Return the (x, y) coordinate for the center point of the cell that contains the specified text.  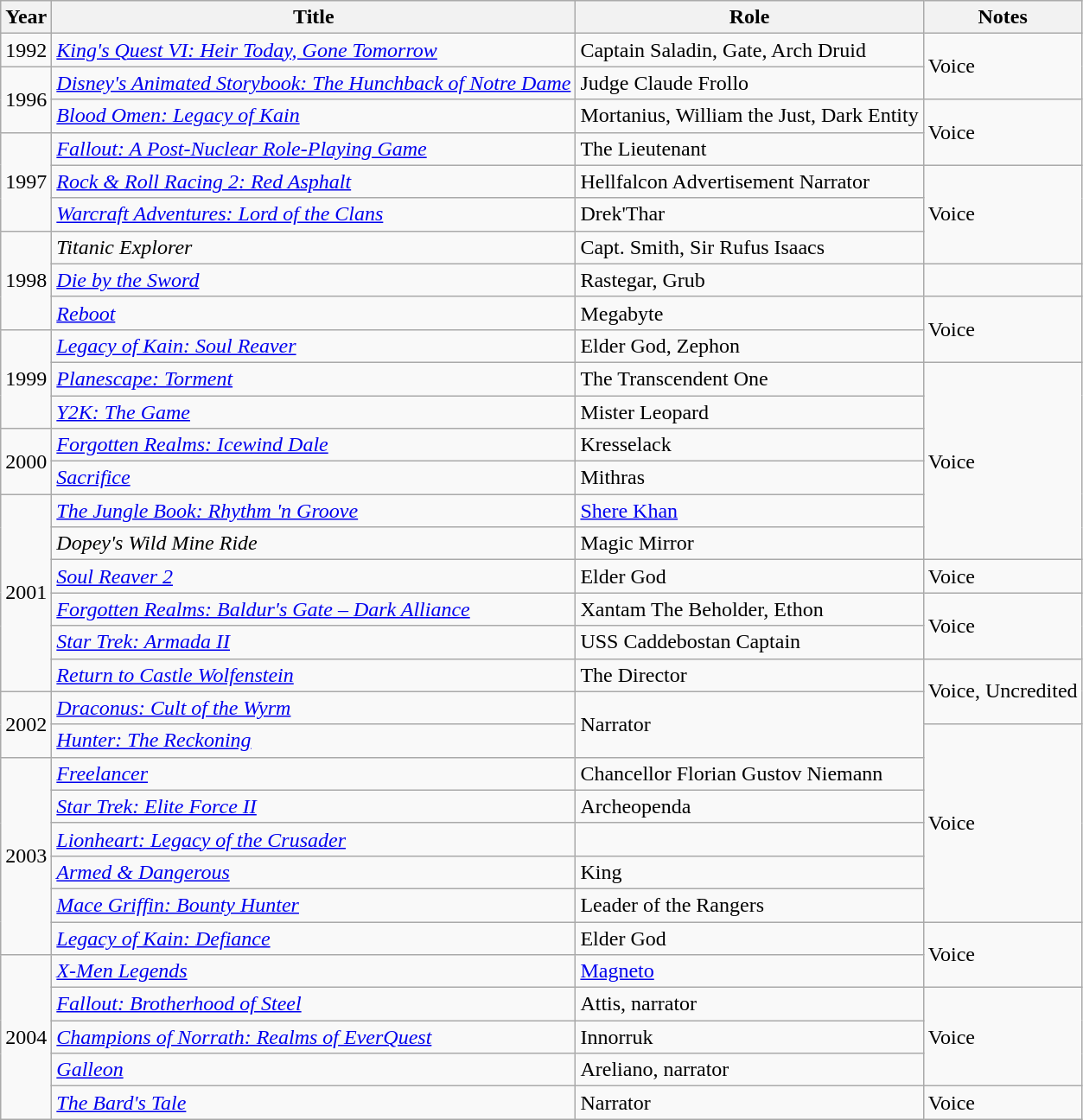
The Director (749, 675)
X-Men Legends (314, 971)
Return to Castle Wolfenstein (314, 675)
Notes (1003, 17)
Captain Saladin, Gate, Arch Druid (749, 50)
Capt. Smith, Sir Rufus Isaacs (749, 247)
Galleon (314, 1070)
Title (314, 17)
Die by the Sword (314, 280)
Mithras (749, 478)
Sacrifice (314, 478)
Voice, Uncredited (1003, 691)
Shere Khan (749, 511)
Mister Leopard (749, 412)
Planescape: Torment (314, 379)
Xantam The Beholder, Ethon (749, 609)
Soul Reaver 2 (314, 576)
The Jungle Book: Rhythm 'n Groove (314, 511)
Year (26, 17)
Areliano, narrator (749, 1070)
Fallout: A Post-Nuclear Role-Playing Game (314, 149)
Megabyte (749, 313)
Hellfalcon Advertisement Narrator (749, 181)
2003 (26, 856)
Y2K: The Game (314, 412)
Judge Claude Frollo (749, 83)
1999 (26, 379)
2000 (26, 461)
Rastegar, Grub (749, 280)
Freelancer (314, 773)
1996 (26, 99)
Titanic Explorer (314, 247)
Star Trek: Armada II (314, 642)
Forgotten Realms: Baldur's Gate – Dark Alliance (314, 609)
Drek'Thar (749, 214)
2001 (26, 593)
Warcraft Adventures: Lord of the Clans (314, 214)
King's Quest VI: Heir Today, Gone Tomorrow (314, 50)
Lionheart: Legacy of the Crusader (314, 839)
Legacy of Kain: Defiance (314, 938)
Innorruk (749, 1037)
Blood Omen: Legacy of Kain (314, 116)
Archeopenda (749, 806)
Draconus: Cult of the Wyrm (314, 708)
2002 (26, 724)
The Bard's Tale (314, 1103)
Legacy of Kain: Soul Reaver (314, 346)
Star Trek: Elite Force II (314, 806)
Mace Griffin: Bounty Hunter (314, 905)
King (749, 872)
Mortanius, William the Just, Dark Entity (749, 116)
1998 (26, 280)
Role (749, 17)
Disney's Animated Storybook: The Hunchback of Notre Dame (314, 83)
The Lieutenant (749, 149)
Leader of the Rangers (749, 905)
Fallout: Brotherhood of Steel (314, 1004)
1997 (26, 181)
Kresselack (749, 445)
Magic Mirror (749, 544)
USS Caddebostan Captain (749, 642)
The Transcendent One (749, 379)
Chancellor Florian Gustov Niemann (749, 773)
Elder God, Zephon (749, 346)
Dopey's Wild Mine Ride (314, 544)
2004 (26, 1037)
Hunter: The Reckoning (314, 741)
Champions of Norrath: Realms of EverQuest (314, 1037)
Reboot (314, 313)
Attis, narrator (749, 1004)
Forgotten Realms: Icewind Dale (314, 445)
Armed & Dangerous (314, 872)
1992 (26, 50)
Rock & Roll Racing 2: Red Asphalt (314, 181)
Magneto (749, 971)
